Return (X, Y) of the center of cell containing provided text 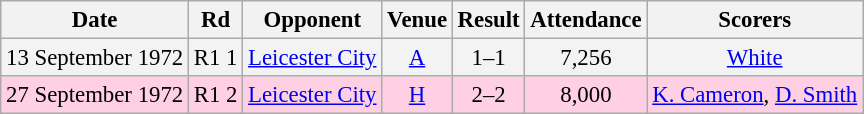
Scorers (755, 20)
Rd (216, 20)
R1 2 (216, 95)
27 September 1972 (95, 95)
1–1 (488, 58)
8,000 (586, 95)
K. Cameron, D. Smith (755, 95)
13 September 1972 (95, 58)
Opponent (312, 20)
Result (488, 20)
2–2 (488, 95)
7,256 (586, 58)
Date (95, 20)
H (418, 95)
White (755, 58)
Attendance (586, 20)
A (418, 58)
R1 1 (216, 58)
Venue (418, 20)
